From the cell containing the given text, extract its center point as (x, y) coordinate. 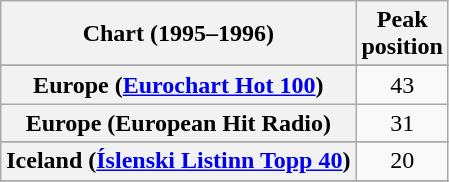
Chart (1995–1996) (178, 34)
20 (402, 161)
31 (402, 123)
Iceland (Íslenski Listinn Topp 40) (178, 161)
43 (402, 85)
Peakposition (402, 34)
Europe (European Hit Radio) (178, 123)
Europe (Eurochart Hot 100) (178, 85)
